Locate the cell with the specified text and output its (X, Y) center coordinate. 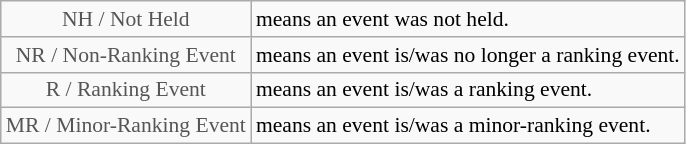
NH / Not Held (126, 19)
MR / Minor-Ranking Event (126, 126)
means an event is/was a minor-ranking event. (468, 126)
R / Ranking Event (126, 90)
means an event was not held. (468, 19)
NR / Non-Ranking Event (126, 55)
means an event is/was a ranking event. (468, 90)
means an event is/was no longer a ranking event. (468, 55)
